Detect which cell encompasses the target text, then output its (X, Y) center coordinate. 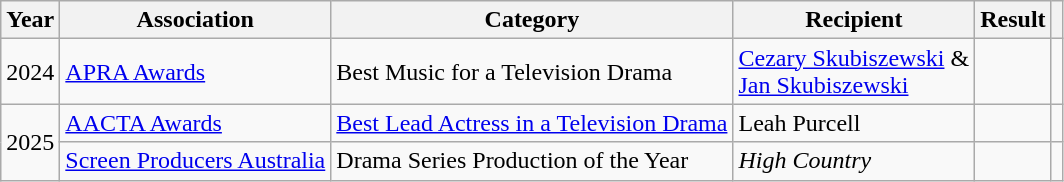
Association (196, 20)
Cezary Skubiszewski &Jan Skubiszewski (854, 72)
Screen Producers Australia (196, 161)
Category (532, 20)
APRA Awards (196, 72)
Drama Series Production of the Year (532, 161)
Year (30, 20)
Leah Purcell (854, 123)
AACTA Awards (196, 123)
Best Music for a Television Drama (532, 72)
Result (1013, 20)
Best Lead Actress in a Television Drama (532, 123)
2025 (30, 142)
High Country (854, 161)
Recipient (854, 20)
2024 (30, 72)
